Locate the cell with the specified text and output its [x, y] center coordinate. 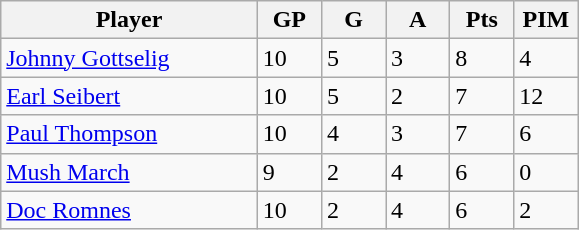
Doc Romnes [130, 210]
12 [546, 96]
GP [289, 20]
8 [482, 58]
PIM [546, 20]
Johnny Gottselig [130, 58]
Mush March [130, 172]
G [353, 20]
Earl Seibert [130, 96]
Player [130, 20]
Pts [482, 20]
9 [289, 172]
Paul Thompson [130, 134]
A [418, 20]
0 [546, 172]
